Pinpoint the cell where the given text exists, returning its [x, y] midpoint coordinate. 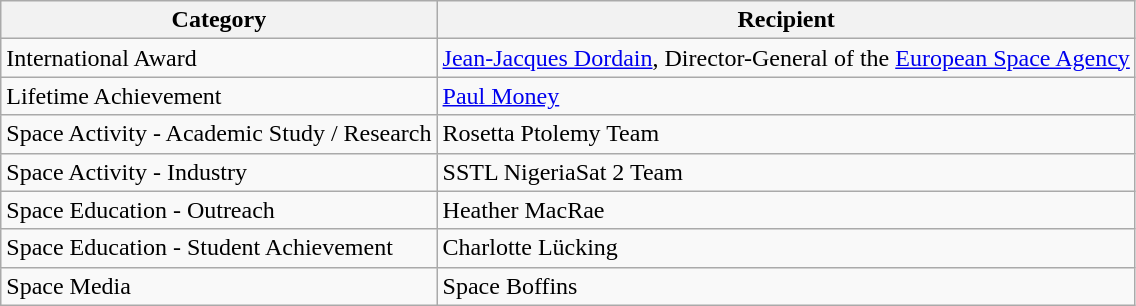
International Award [219, 58]
Space Education - Outreach [219, 210]
Category [219, 20]
Recipient [786, 20]
Space Media [219, 286]
Rosetta Ptolemy Team [786, 134]
Space Activity - Industry [219, 172]
Space Boffins [786, 286]
Jean-Jacques Dordain, Director-General of the European Space Agency [786, 58]
Charlotte Lücking [786, 248]
Heather MacRae [786, 210]
Space Activity - Academic Study / Research [219, 134]
Space Education - Student Achievement [219, 248]
Paul Money [786, 96]
Lifetime Achievement [219, 96]
SSTL NigeriaSat 2 Team [786, 172]
